Extract the (X, Y) coordinate from the center of the cell holding the provided text.  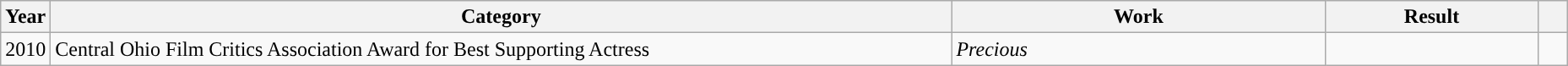
2010 (25, 49)
Precious (1138, 49)
Work (1138, 17)
Year (25, 17)
Result (1432, 17)
Category (502, 17)
Central Ohio Film Critics Association Award for Best Supporting Actress (502, 49)
